For the text-containing cell, return its midpoint in [x, y] coordinate format. 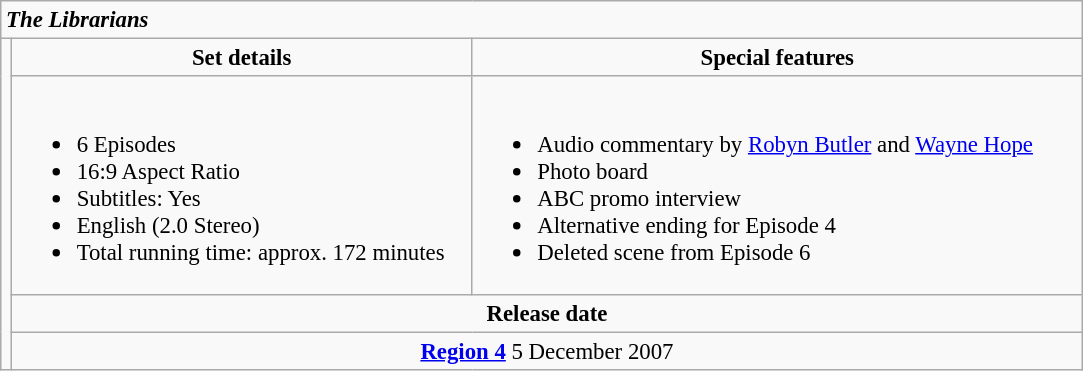
6 Episodes16:9 Aspect RatioSubtitles: YesEnglish (2.0 Stereo)Total running time: approx. 172 minutes [242, 185]
The Librarians [542, 20]
Set details [242, 58]
Special features [778, 58]
Region 4 5 December 2007 [546, 351]
Audio commentary by Robyn Butler and Wayne HopePhoto boardABC promo interviewAlternative ending for Episode 4Deleted scene from Episode 6 [778, 185]
Release date [546, 313]
